Detect which cell encompasses the target text, then output its [X, Y] center coordinate. 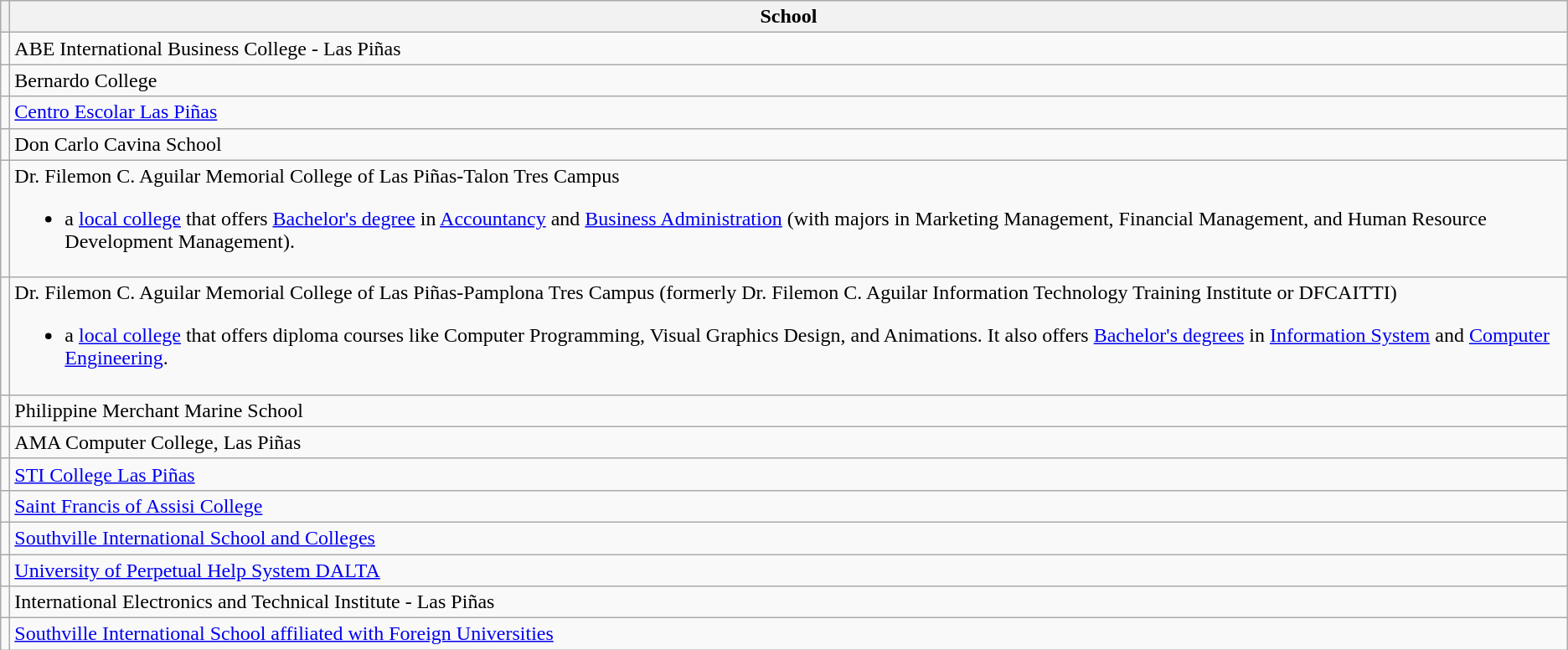
School [789, 17]
Southville International School and Colleges [789, 538]
Centro Escolar Las Piñas [789, 112]
STI College Las Piñas [789, 474]
AMA Computer College, Las Piñas [789, 442]
ABE International Business College - Las Piñas [789, 49]
Bernardo College [789, 80]
Don Carlo Cavina School [789, 144]
Southville International School affiliated with Foreign Universities [789, 634]
Saint Francis of Assisi College [789, 506]
Philippine Merchant Marine School [789, 410]
University of Perpetual Help System DALTA [789, 570]
International Electronics and Technical Institute - Las Piñas [789, 602]
